Detect which cell encompasses the target text, then output its (x, y) center coordinate. 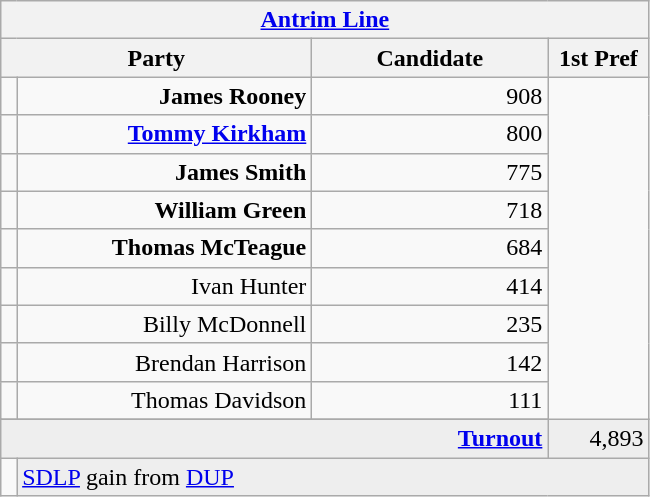
4,893 (598, 438)
111 (430, 400)
Party (156, 58)
Thomas McTeague (164, 248)
908 (430, 96)
James Smith (164, 172)
Turnout (274, 438)
775 (430, 172)
718 (430, 210)
William Green (164, 210)
Candidate (430, 58)
684 (430, 248)
Brendan Harrison (164, 362)
Billy McDonnell (164, 324)
235 (430, 324)
800 (430, 134)
414 (430, 286)
142 (430, 362)
Thomas Davidson (164, 400)
Tommy Kirkham (164, 134)
1st Pref (598, 58)
James Rooney (164, 96)
SDLP gain from DUP (333, 477)
Ivan Hunter (164, 286)
Antrim Line (325, 20)
